Determine the (X, Y) coordinate at the center of the cell enclosing the given text.  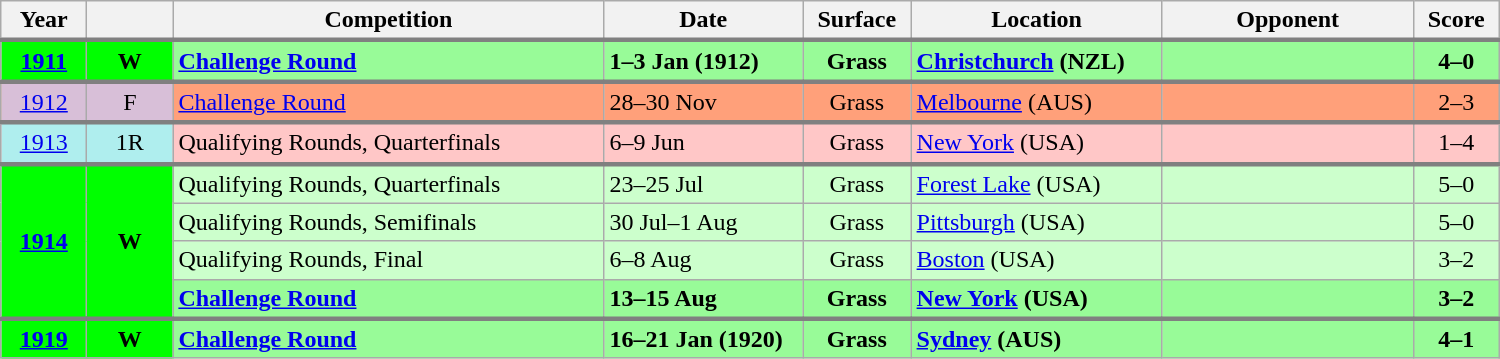
Year (44, 21)
Date (704, 21)
1–4 (1456, 142)
4–1 (1456, 339)
4–0 (1456, 60)
30 Jul–1 Aug (704, 222)
Sydney (AUS) (1036, 339)
Opponent (1288, 21)
Melbourne (AUS) (1036, 102)
1911 (44, 60)
16–21 Jan (1920) (704, 339)
Qualifying Rounds, Final (388, 260)
1912 (44, 102)
2–3 (1456, 102)
Qualifying Rounds, Semifinals (388, 222)
1R (130, 142)
Surface (856, 21)
1914 (44, 242)
Forest Lake (USA) (1036, 184)
6–8 Aug (704, 260)
Score (1456, 21)
6–9 Jun (704, 142)
28–30 Nov (704, 102)
Christchurch (NZL) (1036, 60)
Competition (388, 21)
F (130, 102)
23–25 Jul (704, 184)
1–3 Jan (1912) (704, 60)
1919 (44, 339)
Boston (USA) (1036, 260)
Pittsburgh (USA) (1036, 222)
1913 (44, 142)
Location (1036, 21)
13–15 Aug (704, 299)
